Pinpoint the cell where the given text exists, returning its (X, Y) midpoint coordinate. 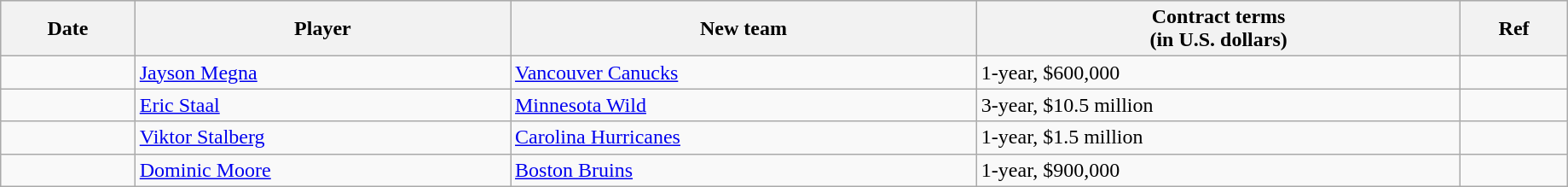
Eric Staal (322, 105)
Player (322, 29)
Ref (1514, 29)
1-year, $900,000 (1218, 170)
Contract terms(in U.S. dollars) (1218, 29)
1-year, $1.5 million (1218, 137)
New team (743, 29)
Vancouver Canucks (743, 73)
Jayson Megna (322, 73)
Date (68, 29)
Carolina Hurricanes (743, 137)
1-year, $600,000 (1218, 73)
Dominic Moore (322, 170)
Boston Bruins (743, 170)
3-year, $10.5 million (1218, 105)
Viktor Stalberg (322, 137)
Minnesota Wild (743, 105)
